Pinpoint the cell where the given text exists, returning its (x, y) midpoint coordinate. 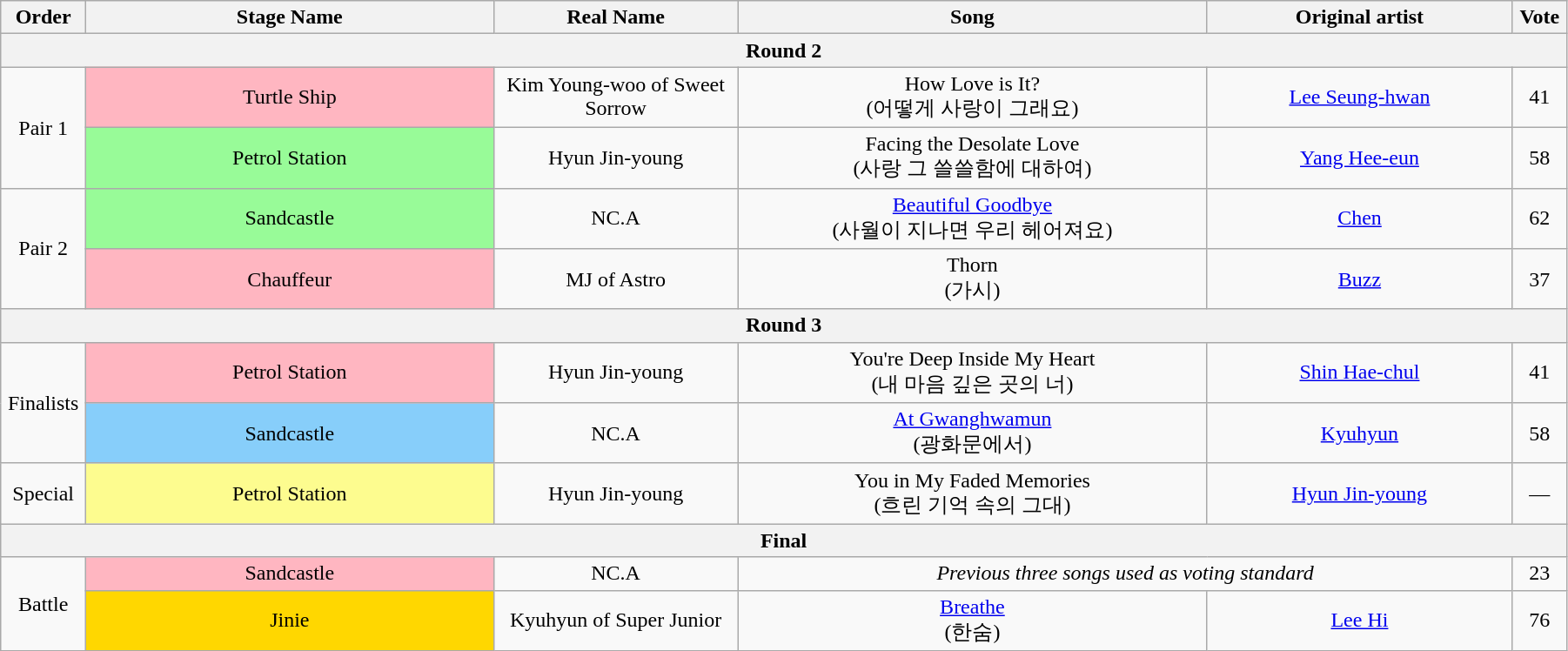
Kyuhyun (1359, 433)
Buzz (1359, 279)
Pair 2 (44, 249)
37 (1539, 279)
Round 2 (784, 50)
Chen (1359, 218)
Final (784, 540)
Round 3 (784, 325)
Chauffeur (290, 279)
Finalists (44, 402)
How Love is It?(어떻게 사랑이 그래요) (973, 97)
— (1539, 493)
Order (44, 17)
Yang Hee-eun (1359, 158)
Beautiful Goodbye(사월이 지나면 우리 헤어져요) (973, 218)
Real Name (616, 17)
Pair 1 (44, 127)
Turtle Ship (290, 97)
Jinie (290, 621)
You're Deep Inside My Heart(내 마음 깊은 곳의 너) (973, 372)
Special (44, 493)
Shin Hae-chul (1359, 372)
76 (1539, 621)
Kyuhyun of Super Junior (616, 621)
Kim Young-woo of Sweet Sorrow (616, 97)
Vote (1539, 17)
Stage Name (290, 17)
You in My Faded Memories(흐린 기억 속의 그대) (973, 493)
At Gwanghwamun(광화문에서) (973, 433)
23 (1539, 574)
Facing the Desolate Love(사랑 그 쓸쓸함에 대하여) (973, 158)
Original artist (1359, 17)
Thorn(가시) (973, 279)
Song (973, 17)
Lee Seung-hwan (1359, 97)
MJ of Astro (616, 279)
Battle (44, 604)
Breathe(한숨) (973, 621)
Lee Hi (1359, 621)
Previous three songs used as voting standard (1125, 574)
62 (1539, 218)
